Detect which cell encompasses the target text, then output its (x, y) center coordinate. 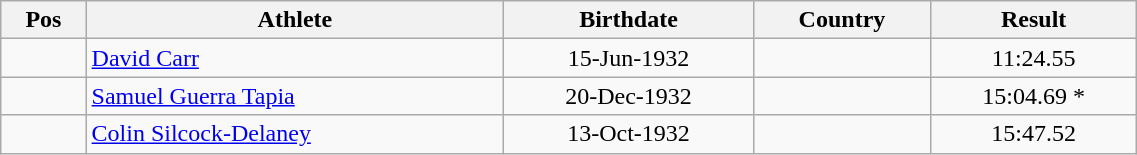
Athlete (295, 20)
11:24.55 (1034, 58)
Colin Silcock-Delaney (295, 134)
Samuel Guerra Tapia (295, 96)
15:47.52 (1034, 134)
20-Dec-1932 (629, 96)
15-Jun-1932 (629, 58)
15:04.69 * (1034, 96)
Result (1034, 20)
Birthdate (629, 20)
Country (842, 20)
13-Oct-1932 (629, 134)
David Carr (295, 58)
Pos (44, 20)
